Output the [X, Y] coordinate of the center of the cell containing the given text.  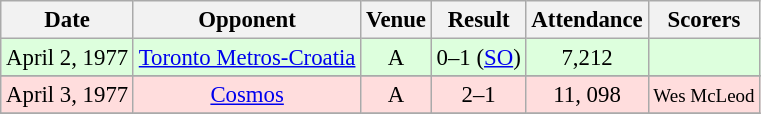
11, 098 [587, 95]
Cosmos [246, 95]
Opponent [246, 20]
7,212 [587, 58]
Toronto Metros-Croatia [246, 58]
0–1 (SO) [478, 58]
2–1 [478, 95]
April 3, 1977 [68, 95]
Attendance [587, 20]
Date [68, 20]
April 2, 1977 [68, 58]
Wes McLeod [704, 95]
Venue [396, 20]
Result [478, 20]
Scorers [704, 20]
